Identify which cell holds the provided text, then report its (X, Y) central coordinate. 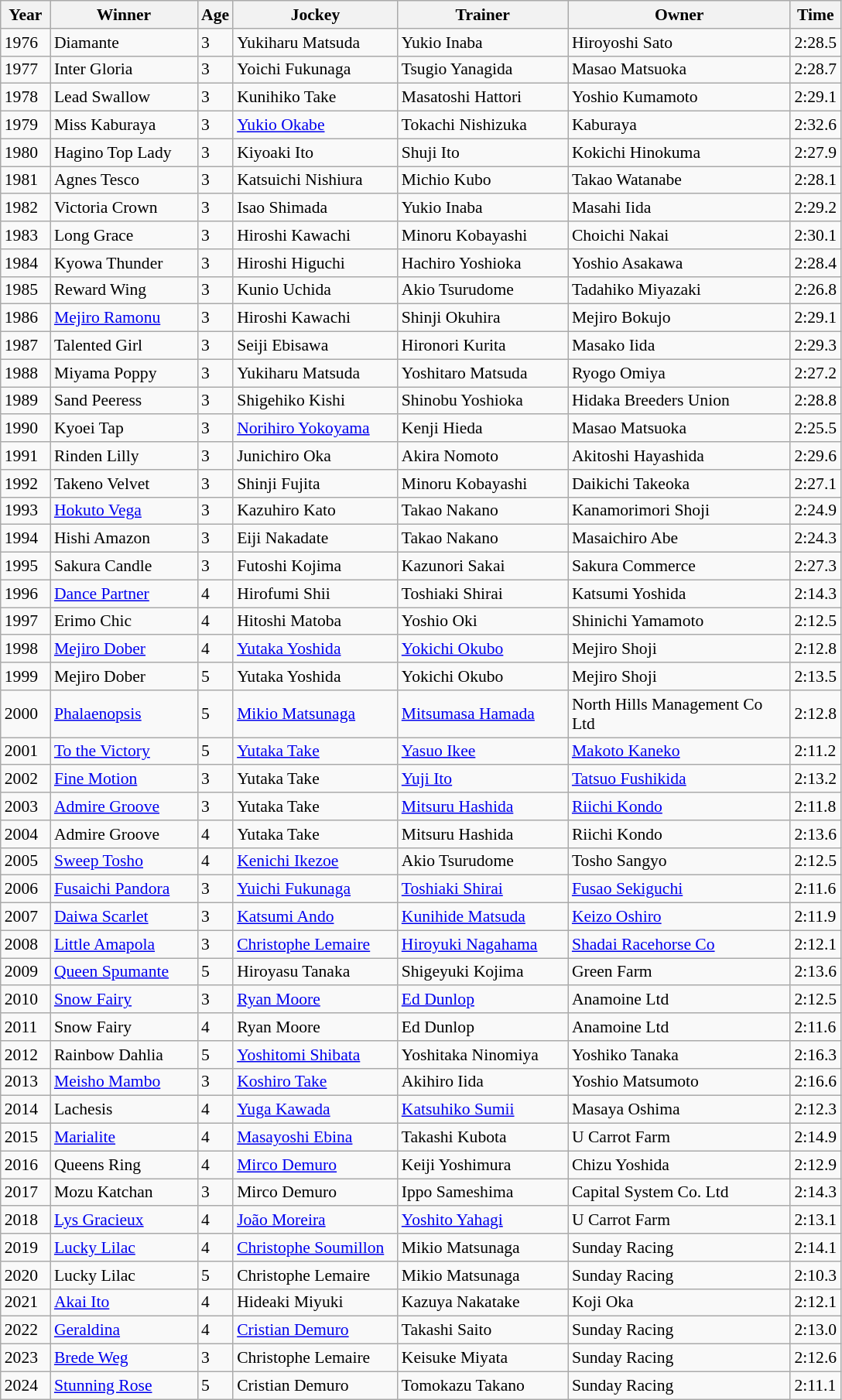
2004 (26, 834)
Kyoei Tap (124, 429)
Choichi Nakai (679, 235)
Yoshitaro Matsuda (483, 373)
Yoshio Kumamoto (679, 98)
Lachesis (124, 1110)
Kenji Hieda (483, 429)
2:24.9 (816, 511)
Capital System Co. Ltd (679, 1193)
Mozu Katchan (124, 1193)
Year (26, 15)
1988 (26, 373)
Akai Ito (124, 1302)
2:13.2 (816, 779)
Kunihide Matsuda (483, 917)
2:13.0 (816, 1330)
Shuji Ito (483, 152)
2:27.2 (816, 373)
Sweep Tosho (124, 861)
1976 (26, 43)
Kiyoaki Ito (316, 152)
João Moreira (316, 1220)
Shigeyuki Kojima (483, 972)
Kunihiko Take (316, 98)
1992 (26, 484)
2000 (26, 714)
2:13.1 (816, 1220)
Tokachi Nishizuka (483, 125)
Yoshitomi Shibata (316, 1055)
Keisuke Miyata (483, 1358)
Fine Motion (124, 779)
Tsugio Yanagida (483, 70)
Katsumi Ando (316, 917)
1982 (26, 208)
2:25.5 (816, 429)
1980 (26, 152)
Yoshio Asakawa (679, 263)
2011 (26, 1027)
Miyama Poppy (124, 373)
Kokichi Hinokuma (679, 152)
1984 (26, 263)
Kazuhiro Kato (316, 511)
Hitoshi Matoba (316, 621)
2:12.9 (816, 1165)
1993 (26, 511)
Hidaka Breeders Union (679, 401)
Hishi Amazon (124, 539)
Sakura Commerce (679, 567)
2020 (26, 1275)
Reward Wing (124, 290)
2:24.3 (816, 539)
Yoshio Oki (483, 621)
Shinji Okuhira (483, 318)
2:11.9 (816, 917)
Kunio Uchida (316, 290)
Kyowa Thunder (124, 263)
Daikichi Takeoka (679, 484)
2:14.1 (816, 1248)
1977 (26, 70)
Ippo Sameshima (483, 1193)
Mejiro Ramonu (124, 318)
Masaichiro Abe (679, 539)
2:27.9 (816, 152)
Masako Iida (679, 346)
Tosho Sangyo (679, 861)
Akira Nomoto (483, 456)
2018 (26, 1220)
Phalaenopsis (124, 714)
2006 (26, 889)
Shinji Fujita (316, 484)
1997 (26, 621)
Futoshi Kojima (316, 567)
2:16.6 (816, 1082)
Trainer (483, 15)
2021 (26, 1302)
Keiji Yoshimura (483, 1165)
Fusao Sekiguchi (679, 889)
Shinobu Yoshioka (483, 401)
Hirofumi Shii (316, 594)
Brede Weg (124, 1358)
1985 (26, 290)
Tatsuo Fushikida (679, 779)
2:14.9 (816, 1138)
2008 (26, 944)
Eiji Nakadate (316, 539)
1991 (26, 456)
Daiwa Scarlet (124, 917)
Akitoshi Hayashida (679, 456)
Masayoshi Ebina (316, 1138)
1989 (26, 401)
Katsumi Yoshida (679, 594)
Fusaichi Pandora (124, 889)
1978 (26, 98)
Shadai Racehorse Co (679, 944)
2:26.8 (816, 290)
Hiroyasu Tanaka (316, 972)
Meisho Mambo (124, 1082)
Kenichi Ikezoe (316, 861)
To the Victory (124, 751)
Isao Shimada (316, 208)
Akihiro Iida (483, 1082)
Yoshito Yahagi (483, 1220)
Makoto Kaneko (679, 751)
2:30.1 (816, 235)
Marialite (124, 1138)
Takeno Velvet (124, 484)
Little Amapola (124, 944)
Takao Watanabe (679, 180)
Hagino Top Lady (124, 152)
Masatoshi Hattori (483, 98)
1979 (26, 125)
2005 (26, 861)
Masaya Oshima (679, 1110)
1994 (26, 539)
Green Farm (679, 972)
2016 (26, 1165)
Long Grace (124, 235)
Hachiro Yoshioka (483, 263)
2017 (26, 1193)
2:16.3 (816, 1055)
Jockey (316, 15)
Kazuya Nakatake (483, 1302)
2:32.6 (816, 125)
Owner (679, 15)
2022 (26, 1330)
2014 (26, 1110)
1987 (26, 346)
Hironori Kurita (483, 346)
Erimo Chic (124, 621)
Yoichi Fukunaga (316, 70)
2:29.6 (816, 456)
Lys Gracieux (124, 1220)
Dance Partner (124, 594)
Yuga Kawada (316, 1110)
2007 (26, 917)
Katsuichi Nishiura (316, 180)
2003 (26, 806)
Inter Gloria (124, 70)
2:12.6 (816, 1358)
Mitsumasa Hamada (483, 714)
Queens Ring (124, 1165)
2:13.5 (816, 676)
Victoria Crown (124, 208)
1981 (26, 180)
2024 (26, 1385)
2:10.3 (816, 1275)
Yuichi Fukunaga (316, 889)
Keizo Oshiro (679, 917)
Hokuto Vega (124, 511)
2:27.1 (816, 484)
2:11.8 (816, 806)
2:28.7 (816, 70)
Kanamorimori Shoji (679, 511)
2:29.3 (816, 346)
Koshiro Take (316, 1082)
1998 (26, 649)
Rinden Lilly (124, 456)
2015 (26, 1138)
1986 (26, 318)
2019 (26, 1248)
Sand Peeress (124, 401)
2010 (26, 1000)
Yoshitaka Ninomiya (483, 1055)
Rainbow Dahlia (124, 1055)
Junichiro Oka (316, 456)
2:12.3 (816, 1110)
Diamante (124, 43)
Hiroshi Higuchi (316, 263)
Agnes Tesco (124, 180)
2:28.5 (816, 43)
1990 (26, 429)
Takashi Saito (483, 1330)
Tadahiko Miyazaki (679, 290)
Queen Spumante (124, 972)
North Hills Management Co Ltd (679, 714)
Shinichi Yamamoto (679, 621)
Geraldina (124, 1330)
2:28.8 (816, 401)
2:11.2 (816, 751)
Shigehiko Kishi (316, 401)
Age (215, 15)
1996 (26, 594)
Chizu Yoshida (679, 1165)
Sakura Candle (124, 567)
Lead Swallow (124, 98)
2:11.1 (816, 1385)
Time (816, 15)
2013 (26, 1082)
Koji Oka (679, 1302)
2001 (26, 751)
Seiji Ebisawa (316, 346)
Winner (124, 15)
Masahi Iida (679, 208)
Ryogo Omiya (679, 373)
2:29.2 (816, 208)
Christophe Soumillon (316, 1248)
Michio Kubo (483, 180)
1995 (26, 567)
Norihiro Yokoyama (316, 429)
Kazunori Sakai (483, 567)
2:28.1 (816, 180)
Hideaki Miyuki (316, 1302)
1983 (26, 235)
2012 (26, 1055)
Yoshiko Tanaka (679, 1055)
Miss Kaburaya (124, 125)
Tomokazu Takano (483, 1385)
Mejiro Bokujo (679, 318)
Takashi Kubota (483, 1138)
Kaburaya (679, 125)
2002 (26, 779)
Stunning Rose (124, 1385)
Katsuhiko Sumii (483, 1110)
2009 (26, 972)
1999 (26, 676)
Yuji Ito (483, 779)
Yoshio Matsumoto (679, 1082)
Hiroyuki Nagahama (483, 944)
2:28.4 (816, 263)
2023 (26, 1358)
Hiroyoshi Sato (679, 43)
2:27.3 (816, 567)
Talented Girl (124, 346)
Yasuo Ikee (483, 751)
Yukio Okabe (316, 125)
